From the cell containing the given text, extract its center point as [X, Y] coordinate. 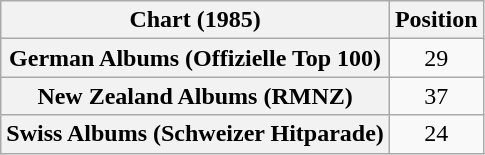
Swiss Albums (Schweizer Hitparade) [196, 134]
New Zealand Albums (RMNZ) [196, 96]
29 [436, 58]
Position [436, 20]
Chart (1985) [196, 20]
24 [436, 134]
German Albums (Offizielle Top 100) [196, 58]
37 [436, 96]
